Extract the [x, y] coordinate from the center of the cell holding the provided text.  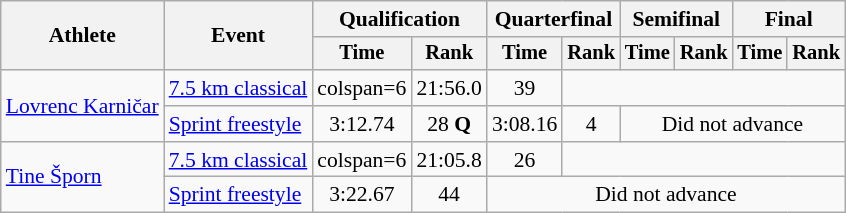
Tine Šporn [82, 178]
3:12.74 [362, 124]
Qualification [400, 19]
Quarterfinal [554, 19]
3:08.16 [524, 124]
Event [238, 36]
28 Q [448, 124]
Final [788, 19]
Athlete [82, 36]
26 [524, 160]
44 [448, 195]
3:22.67 [362, 195]
4 [591, 124]
Lovrenc Karničar [82, 106]
21:05.8 [448, 160]
39 [524, 88]
Semifinal [676, 19]
21:56.0 [448, 88]
